Find where the given text appears and provide that cell's center as (X, Y) coordinate. 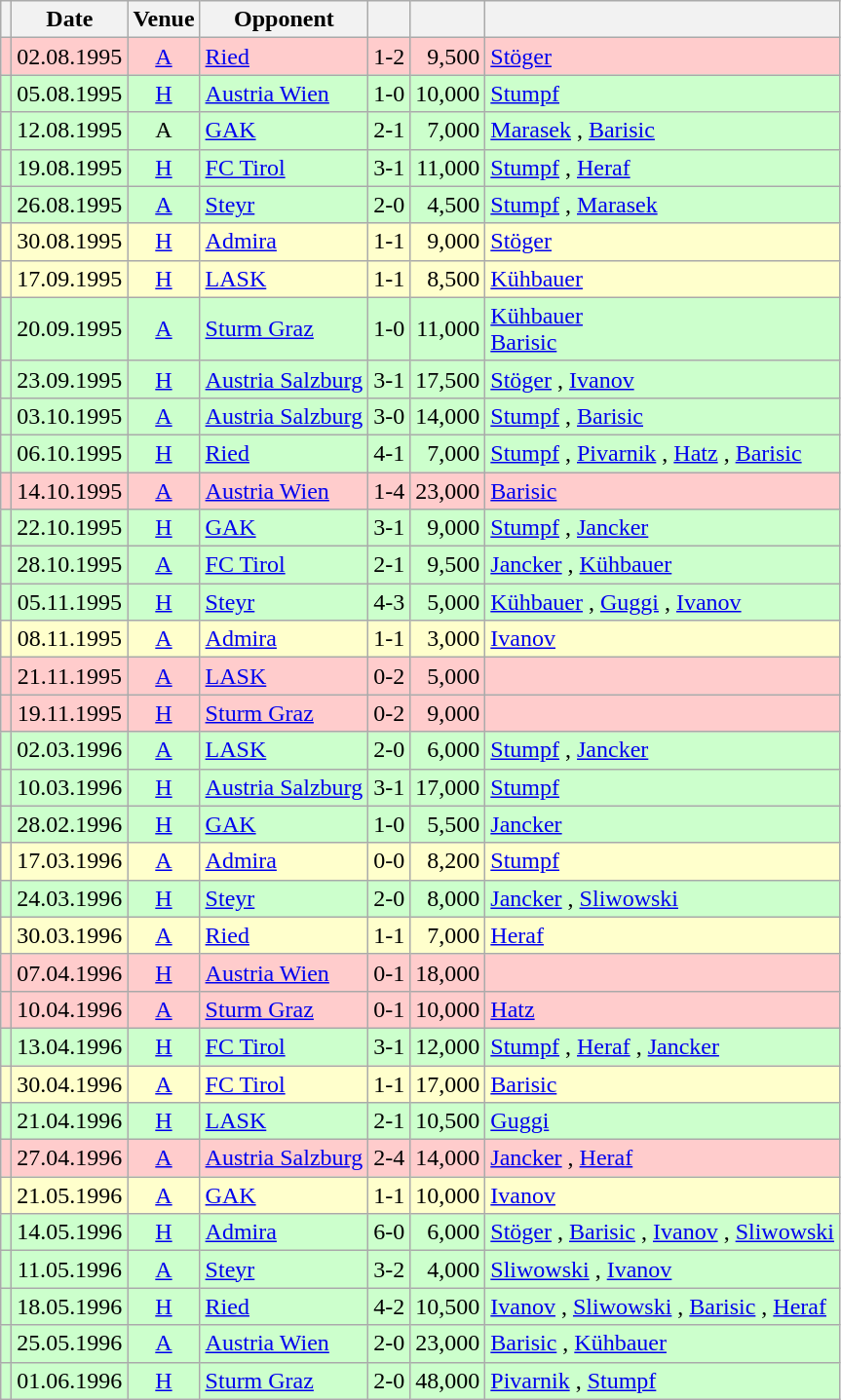
07.04.1996 (70, 972)
17.03.1996 (70, 861)
8,000 (448, 898)
03.10.1995 (70, 416)
11.05.1996 (70, 1269)
Date (70, 19)
21.04.1996 (70, 1121)
4-1 (390, 453)
21.11.1995 (70, 676)
Stöger , Barisic , Ivanov , Sliwowski (663, 1232)
30.04.1996 (70, 1084)
18.05.1996 (70, 1306)
2-4 (390, 1158)
20.09.1995 (70, 329)
23.09.1995 (70, 379)
12,000 (448, 1046)
Stöger , Ivanov (663, 379)
30.08.1995 (70, 242)
30.03.1996 (70, 935)
1-2 (390, 57)
27.04.1996 (70, 1158)
10.03.1996 (70, 787)
Jancker (663, 824)
Hatz (663, 1009)
17,500 (448, 379)
08.11.1995 (70, 639)
Stumpf , Heraf (663, 168)
05.08.1995 (70, 94)
Stumpf , Pivarnik , Hatz , Barisic (663, 453)
Stumpf , Barisic (663, 416)
Marasek , Barisic (663, 131)
14.05.1996 (70, 1232)
Jancker , Sliwowski (663, 898)
18,000 (448, 972)
Sliwowski , Ivanov (663, 1269)
10.04.1996 (70, 1009)
Kühbauer (663, 279)
19.08.1995 (70, 168)
0-0 (390, 861)
Jancker , Heraf (663, 1158)
Jancker , Kühbauer (663, 565)
25.05.1996 (70, 1343)
4,000 (448, 1269)
12.08.1995 (70, 131)
8,500 (448, 279)
01.06.1996 (70, 1381)
4-2 (390, 1306)
3-2 (390, 1269)
6-0 (390, 1232)
14.10.1995 (70, 490)
28.10.1995 (70, 565)
Kühbauer Barisic (663, 329)
26.08.1995 (70, 205)
05.11.1995 (70, 602)
5,500 (448, 824)
3,000 (448, 639)
Stumpf , Heraf , Jancker (663, 1046)
3-0 (390, 416)
48,000 (448, 1381)
19.11.1995 (70, 713)
06.10.1995 (70, 453)
4,500 (448, 205)
Pivarnik , Stumpf (663, 1381)
Ivanov , Sliwowski , Barisic , Heraf (663, 1306)
21.05.1996 (70, 1195)
02.03.1996 (70, 750)
24.03.1996 (70, 898)
Venue (164, 19)
13.04.1996 (70, 1046)
Guggi (663, 1121)
Kühbauer , Guggi , Ivanov (663, 602)
28.02.1996 (70, 824)
Opponent (285, 19)
02.08.1995 (70, 57)
17.09.1995 (70, 279)
Barisic , Kühbauer (663, 1343)
22.10.1995 (70, 528)
8,200 (448, 861)
1-4 (390, 490)
4-3 (390, 602)
Heraf (663, 935)
Stumpf , Marasek (663, 205)
